Identify which cell holds the provided text, then report its (x, y) central coordinate. 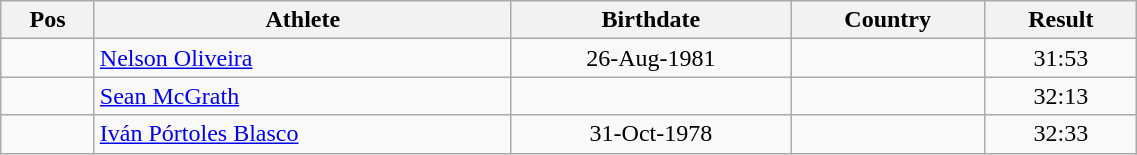
32:33 (1061, 134)
Nelson Oliveira (302, 58)
31-Oct-1978 (650, 134)
Birthdate (650, 20)
26-Aug-1981 (650, 58)
Iván Pórtoles Blasco (302, 134)
Sean McGrath (302, 96)
Pos (48, 20)
Country (887, 20)
Result (1061, 20)
31:53 (1061, 58)
32:13 (1061, 96)
Athlete (302, 20)
